For the text-containing cell, return its midpoint in (x, y) coordinate format. 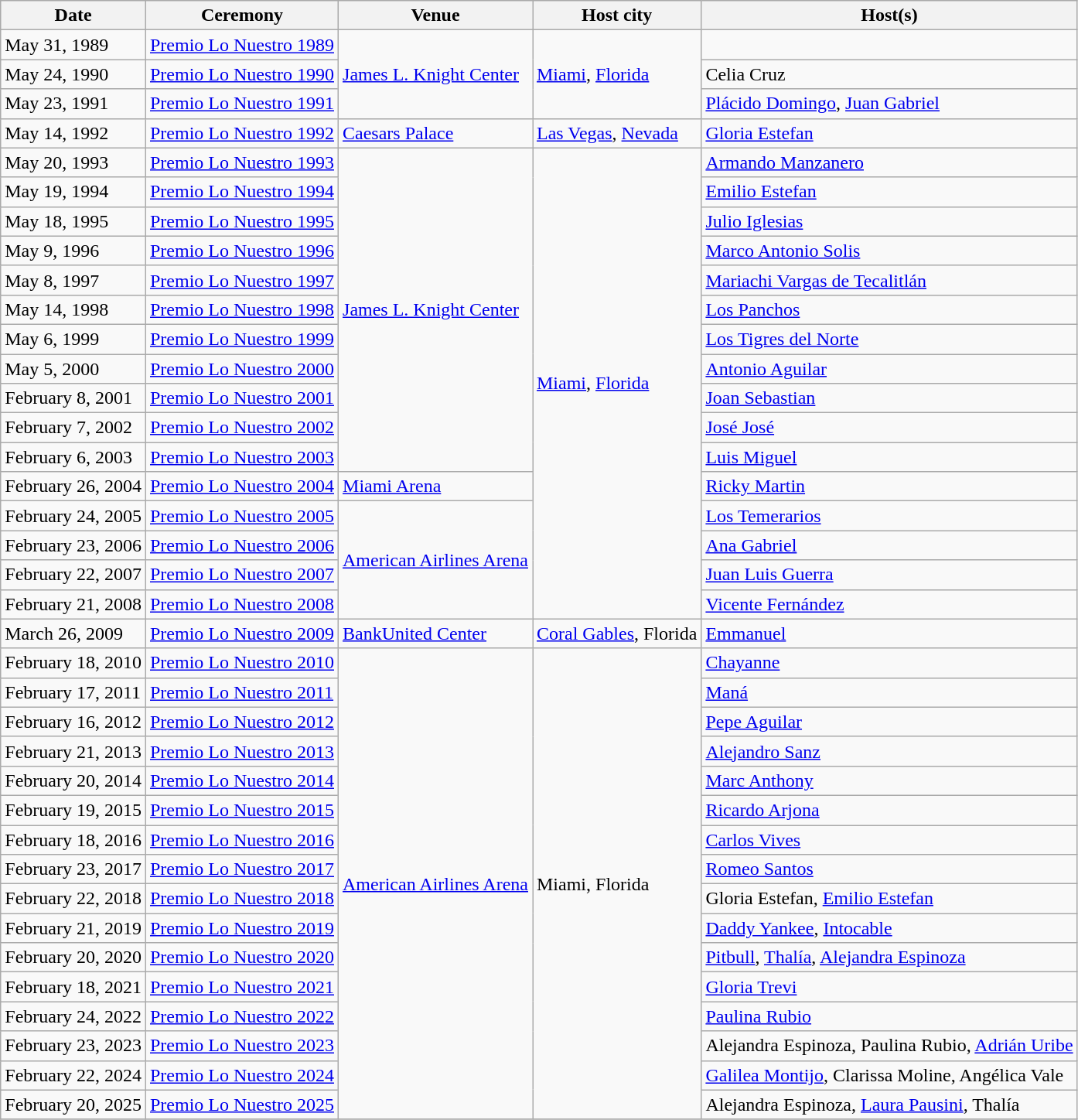
Carlos Vives (889, 839)
Premio Lo Nuestro 2005 (241, 516)
February 21, 2019 (73, 928)
February 26, 2004 (73, 487)
February 18, 2016 (73, 839)
Premio Lo Nuestro 1994 (241, 192)
May 14, 1998 (73, 309)
Premio Lo Nuestro 1997 (241, 280)
Premio Lo Nuestro 1992 (241, 133)
Premio Lo Nuestro 2016 (241, 839)
February 8, 2001 (73, 398)
Host(s) (889, 15)
Premio Lo Nuestro 2013 (241, 751)
Las Vegas, Nevada (616, 133)
Premio Lo Nuestro 2020 (241, 958)
Los Temerarios (889, 516)
February 22, 2007 (73, 575)
José José (889, 428)
May 14, 1992 (73, 133)
February 18, 2021 (73, 987)
May 5, 2000 (73, 369)
February 18, 2010 (73, 663)
Premio Lo Nuestro 1999 (241, 339)
Celia Cruz (889, 74)
Chayanne (889, 663)
May 23, 1991 (73, 104)
Premio Lo Nuestro 2008 (241, 604)
May 19, 1994 (73, 192)
Premio Lo Nuestro 2021 (241, 987)
Emmanuel (889, 633)
Premio Lo Nuestro 2025 (241, 1105)
Premio Lo Nuestro 1989 (241, 45)
Marc Anthony (889, 780)
Alejandra Espinoza, Paulina Rubio, Adrián Uribe (889, 1046)
Premio Lo Nuestro 2003 (241, 457)
May 9, 1996 (73, 251)
February 23, 2017 (73, 869)
May 31, 1989 (73, 45)
Premio Lo Nuestro 2019 (241, 928)
Marco Antonio Solis (889, 251)
February 7, 2002 (73, 428)
Ricky Martin (889, 487)
Premio Lo Nuestro 2001 (241, 398)
Julio Iglesias (889, 221)
February 20, 2020 (73, 958)
Premio Lo Nuestro 2002 (241, 428)
Premio Lo Nuestro 2012 (241, 722)
Premio Lo Nuestro 2018 (241, 899)
February 17, 2011 (73, 692)
Premio Lo Nuestro 1996 (241, 251)
BankUnited Center (436, 633)
Premio Lo Nuestro 1995 (241, 221)
Date (73, 15)
Gloria Estefan, Emilio Estefan (889, 899)
Juan Luis Guerra (889, 575)
Premio Lo Nuestro 2014 (241, 780)
Caesars Palace (436, 133)
February 24, 2005 (73, 516)
Ricardo Arjona (889, 810)
Premio Lo Nuestro 2010 (241, 663)
Alejandra Espinoza, Laura Pausini, Thalía (889, 1105)
Joan Sebastian (889, 398)
Premio Lo Nuestro 2023 (241, 1046)
Premio Lo Nuestro 1990 (241, 74)
Host city (616, 15)
February 23, 2023 (73, 1046)
Emilio Estefan (889, 192)
Pepe Aguilar (889, 722)
February 23, 2006 (73, 545)
Premio Lo Nuestro 2015 (241, 810)
Los Panchos (889, 309)
Paulina Rubio (889, 1016)
February 21, 2013 (73, 751)
Mariachi Vargas de Tecalitlán (889, 280)
Premio Lo Nuestro 1998 (241, 309)
Gloria Estefan (889, 133)
Venue (436, 15)
Premio Lo Nuestro 2017 (241, 869)
Daddy Yankee, Intocable (889, 928)
Premio Lo Nuestro 2024 (241, 1075)
Premio Lo Nuestro 2011 (241, 692)
Antonio Aguilar (889, 369)
February 19, 2015 (73, 810)
February 20, 2025 (73, 1105)
May 6, 1999 (73, 339)
February 21, 2008 (73, 604)
Pitbull, Thalía, Alejandra Espinoza (889, 958)
Romeo Santos (889, 869)
Premio Lo Nuestro 2004 (241, 487)
May 18, 1995 (73, 221)
Luis Miguel (889, 457)
Premio Lo Nuestro 1993 (241, 162)
February 22, 2018 (73, 899)
February 16, 2012 (73, 722)
Coral Gables, Florida (616, 633)
Vicente Fernández (889, 604)
Armando Manzanero (889, 162)
Premio Lo Nuestro 2006 (241, 545)
Premio Lo Nuestro 2009 (241, 633)
Plácido Domingo, Juan Gabriel (889, 104)
Premio Lo Nuestro 2022 (241, 1016)
Los Tigres del Norte (889, 339)
Miami Arena (436, 487)
May 24, 1990 (73, 74)
May 8, 1997 (73, 280)
Alejandro Sanz (889, 751)
February 22, 2024 (73, 1075)
May 20, 1993 (73, 162)
February 6, 2003 (73, 457)
Galilea Montijo, Clarissa Moline, Angélica Vale (889, 1075)
February 20, 2014 (73, 780)
Premio Lo Nuestro 2000 (241, 369)
Ana Gabriel (889, 545)
Maná (889, 692)
Premio Lo Nuestro 2007 (241, 575)
Gloria Trevi (889, 987)
February 24, 2022 (73, 1016)
Ceremony (241, 15)
March 26, 2009 (73, 633)
Premio Lo Nuestro 1991 (241, 104)
